Capture the cell that displays the provided text and extract its (X, Y) central coordinate. 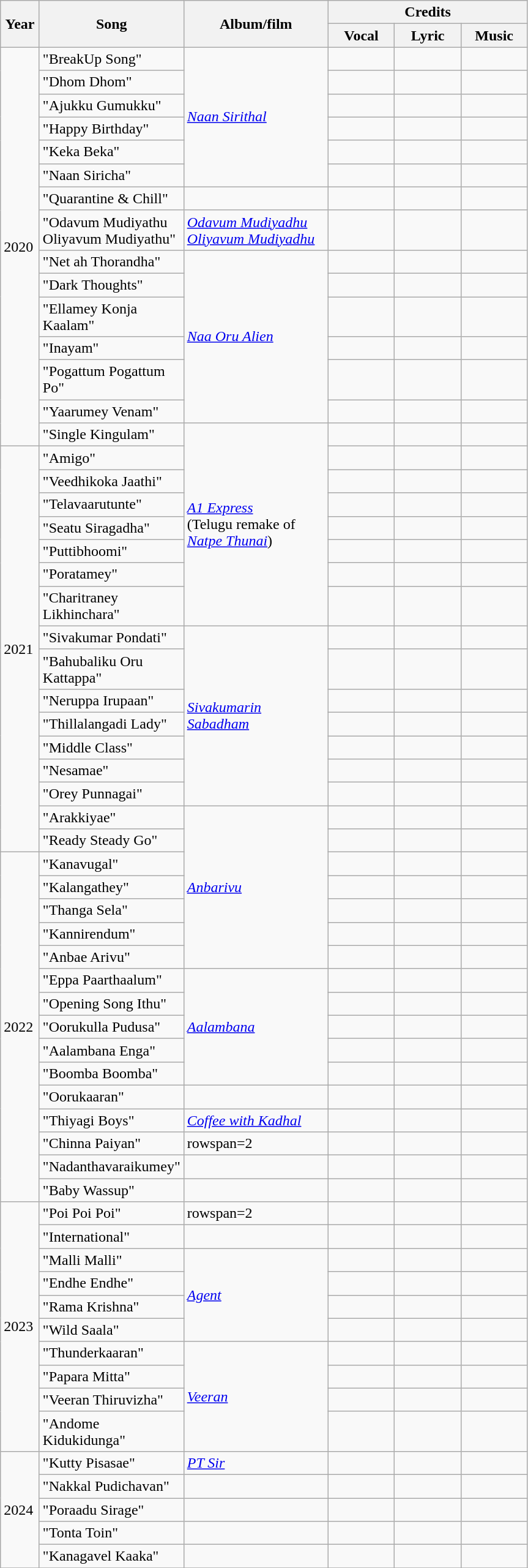
PT Sir (256, 1463)
Veeran (256, 1396)
"Arakkiyae" (111, 817)
Sivakumarin Sabadham (256, 715)
2021 (20, 649)
"Papara Mitta" (111, 1376)
2023 (20, 1327)
"Bahubaliku Oru Kattappa" (111, 669)
"Keka Beka" (111, 152)
"Happy Birthday" (111, 129)
Naan Sirithal (256, 117)
"Anbae Arivu" (111, 957)
"Oorukulla Pudusa" (111, 1027)
"Andome Kidukidunga" (111, 1431)
"Veedhikoka Jaathi" (111, 481)
"BreakUp Song" (111, 59)
Music (494, 36)
"Puttibhoomi" (111, 551)
"Poratamey" (111, 574)
"Sivakumar Pondati" (111, 637)
"Nesamae" (111, 771)
"Kutty Pisasae" (111, 1463)
2020 (20, 247)
Aalambana (256, 1027)
2022 (20, 1027)
"Endhe Endhe" (111, 1283)
Album/film (256, 24)
"Aalambana Enga" (111, 1050)
"Baby Wassup" (111, 1190)
Agent (256, 1295)
A1 Express(Telugu remake of Natpe Thunai) (256, 525)
"Quarantine & Chill" (111, 198)
Song (111, 24)
"Nakkal Pudichavan" (111, 1486)
"Telavaarutunte" (111, 505)
"Naan Siricha" (111, 175)
"Charitraney Likhinchara" (111, 606)
"Middle Class" (111, 748)
"Pogattum Pogattum Po" (111, 380)
"Poraadu Sirage" (111, 1509)
"Ready Steady Go" (111, 841)
"Thiyagi Boys" (111, 1120)
"Ajukku Gumukku" (111, 105)
"Inayam" (111, 348)
Naa Oru Alien (256, 336)
Anbarivu (256, 887)
"Nadanthavaraikumey" (111, 1167)
"Wild Saala" (111, 1330)
Odavum Mudiyadhu Oliyavum Mudiyadhu (256, 230)
"Net ah Thorandha" (111, 261)
"Thillalangadi Lady" (111, 724)
"Rama Krishna" (111, 1307)
Lyric (428, 36)
"Kanagavel Kaaka" (111, 1556)
"Dhom Dhom" (111, 82)
"Opening Song Ithu" (111, 1003)
Year (20, 24)
"Thanga Sela" (111, 910)
Vocal (361, 36)
"Poi Poi Poi" (111, 1214)
"Orey Punnagai" (111, 794)
"Neruppa Irupaan" (111, 700)
"Kanavugal" (111, 864)
"Chinna Paiyan" (111, 1144)
"Odavum Mudiyathu Oliyavum Mudiyathu" (111, 230)
"Yaarumey Venam" (111, 411)
"Single Kingulam" (111, 435)
"Thunderkaaran" (111, 1353)
"Veeran Thiruvizha" (111, 1400)
2024 (20, 1509)
"Eppa Paarthaalum" (111, 980)
"Ellamey Konja Kaalam" (111, 316)
Coffee with Kadhal (256, 1120)
Credits (428, 12)
"Dark Thoughts" (111, 285)
"Malli Malli" (111, 1260)
"Boomba Boomba" (111, 1073)
"Amigo" (111, 458)
"Kannirendum" (111, 934)
"Seatu Siragadha" (111, 528)
"Tonta Toin" (111, 1533)
"International" (111, 1237)
"Kalangathey" (111, 887)
"Oorukaaran" (111, 1097)
